Return the [x, y] coordinate for the center point of the cell that contains the specified text.  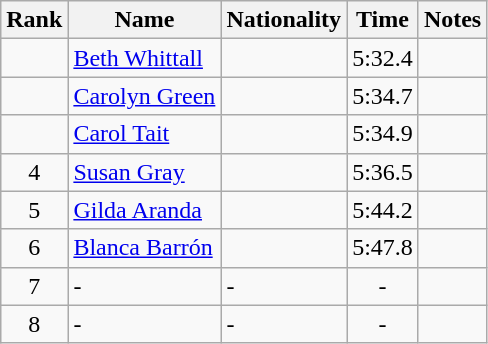
5:34.9 [383, 134]
8 [34, 324]
Nationality [284, 20]
Carol Tait [144, 134]
Time [383, 20]
Carolyn Green [144, 96]
5:34.7 [383, 96]
Notes [452, 20]
Blanca Barrón [144, 248]
7 [34, 286]
6 [34, 248]
Gilda Aranda [144, 210]
5:47.8 [383, 248]
Susan Gray [144, 172]
Name [144, 20]
5:32.4 [383, 58]
Beth Whittall [144, 58]
Rank [34, 20]
4 [34, 172]
5 [34, 210]
5:44.2 [383, 210]
5:36.5 [383, 172]
